Scan for the cell matching the given text and deliver its (X, Y) coordinate at center. 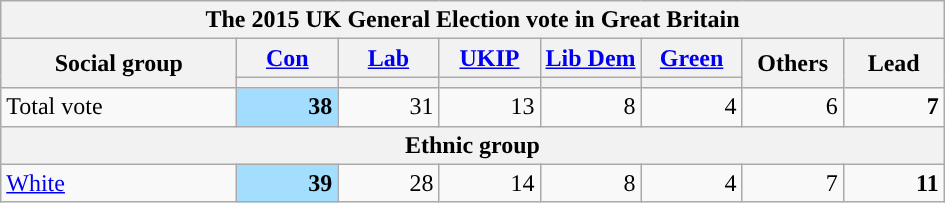
Green (692, 58)
White (119, 183)
31 (388, 107)
Total vote (119, 107)
UKIP (490, 58)
Lib Dem (590, 58)
14 (490, 183)
Lead (894, 64)
The 2015 UK General Election vote in Great Britain (473, 20)
11 (894, 183)
Ethnic group (473, 145)
39 (288, 183)
Others (792, 64)
13 (490, 107)
28 (388, 183)
6 (792, 107)
Con (288, 58)
Lab (388, 58)
Social group (119, 64)
38 (288, 107)
